Identify which cell holds the provided text, then report its [X, Y] central coordinate. 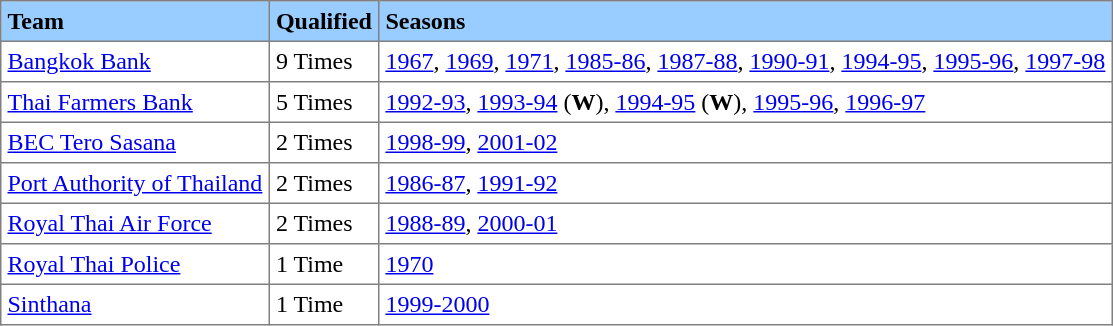
Team [135, 21]
1998-99, 2001-02 [746, 142]
Sinthana [135, 304]
Bangkok Bank [135, 61]
Qualified [324, 21]
1988-89, 2000-01 [746, 223]
1999-2000 [746, 304]
Thai Farmers Bank [135, 102]
1986-87, 1991-92 [746, 183]
BEC Tero Sasana [135, 142]
9 Times [324, 61]
Seasons [746, 21]
1967, 1969, 1971, 1985-86, 1987-88, 1990-91, 1994-95, 1995-96, 1997-98 [746, 61]
Royal Thai Police [135, 264]
1992-93, 1993-94 (W), 1994-95 (W), 1995-96, 1996-97 [746, 102]
Port Authority of Thailand [135, 183]
1970 [746, 264]
5 Times [324, 102]
Royal Thai Air Force [135, 223]
